Extract the [X, Y] coordinate from the center of the cell holding the provided text.  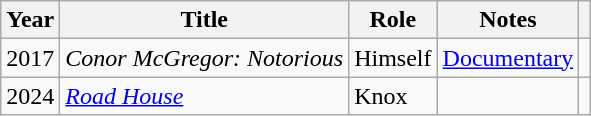
Conor McGregor: Notorious [204, 58]
2024 [30, 96]
Documentary [508, 58]
Notes [508, 20]
Title [204, 20]
2017 [30, 58]
Himself [393, 58]
Year [30, 20]
Knox [393, 96]
Role [393, 20]
Road House [204, 96]
